Return the [x, y] coordinate for the center point of the cell that contains the specified text.  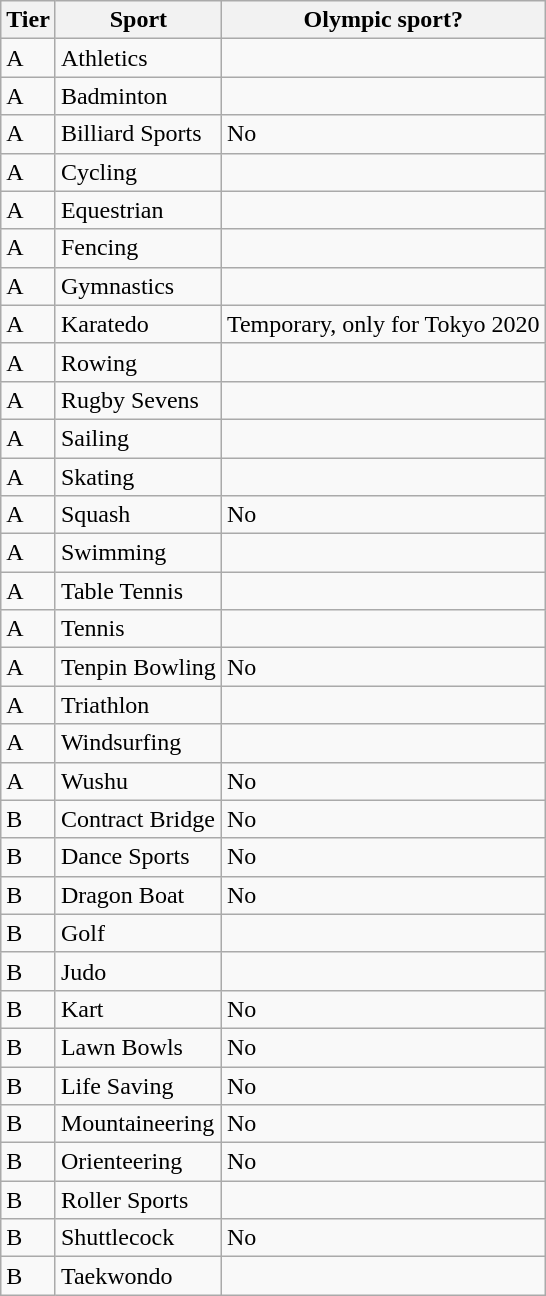
Billiard Sports [138, 134]
Taekwondo [138, 1276]
Life Saving [138, 1085]
Mountaineering [138, 1124]
Lawn Bowls [138, 1047]
Roller Sports [138, 1200]
Golf [138, 933]
Squash [138, 515]
Tennis [138, 629]
Karatedo [138, 324]
Skating [138, 477]
Badminton [138, 96]
Contract Bridge [138, 819]
Dragon Boat [138, 895]
Judo [138, 971]
Equestrian [138, 210]
Table Tennis [138, 591]
Fencing [138, 248]
Windsurfing [138, 743]
Tier [28, 20]
Sport [138, 20]
Rowing [138, 362]
Kart [138, 1009]
Orienteering [138, 1162]
Triathlon [138, 705]
Swimming [138, 553]
Athletics [138, 58]
Dance Sports [138, 857]
Tenpin Bowling [138, 667]
Sailing [138, 438]
Cycling [138, 172]
Shuttlecock [138, 1238]
Olympic sport? [383, 20]
Wushu [138, 781]
Temporary, only for Tokyo 2020 [383, 324]
Rugby Sevens [138, 400]
Gymnastics [138, 286]
